Extract the [X, Y] coordinate from the center of the cell holding the provided text.  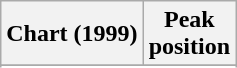
Chart (1999) [72, 34]
Peakposition [189, 34]
